From the cell containing the given text, extract its center point as [x, y] coordinate. 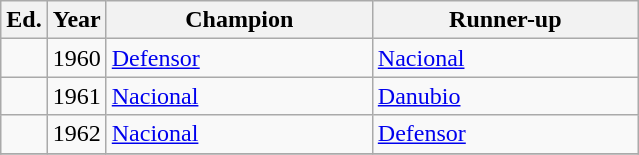
Runner-up [505, 20]
Year [76, 20]
Ed. [24, 20]
Danubio [505, 96]
1962 [76, 134]
1960 [76, 58]
1961 [76, 96]
Champion [239, 20]
